Capture the cell that displays the provided text and extract its (X, Y) central coordinate. 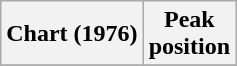
Chart (1976) (72, 34)
Peakposition (189, 34)
